Return the [x, y] coordinate for the center point of the cell that contains the specified text.  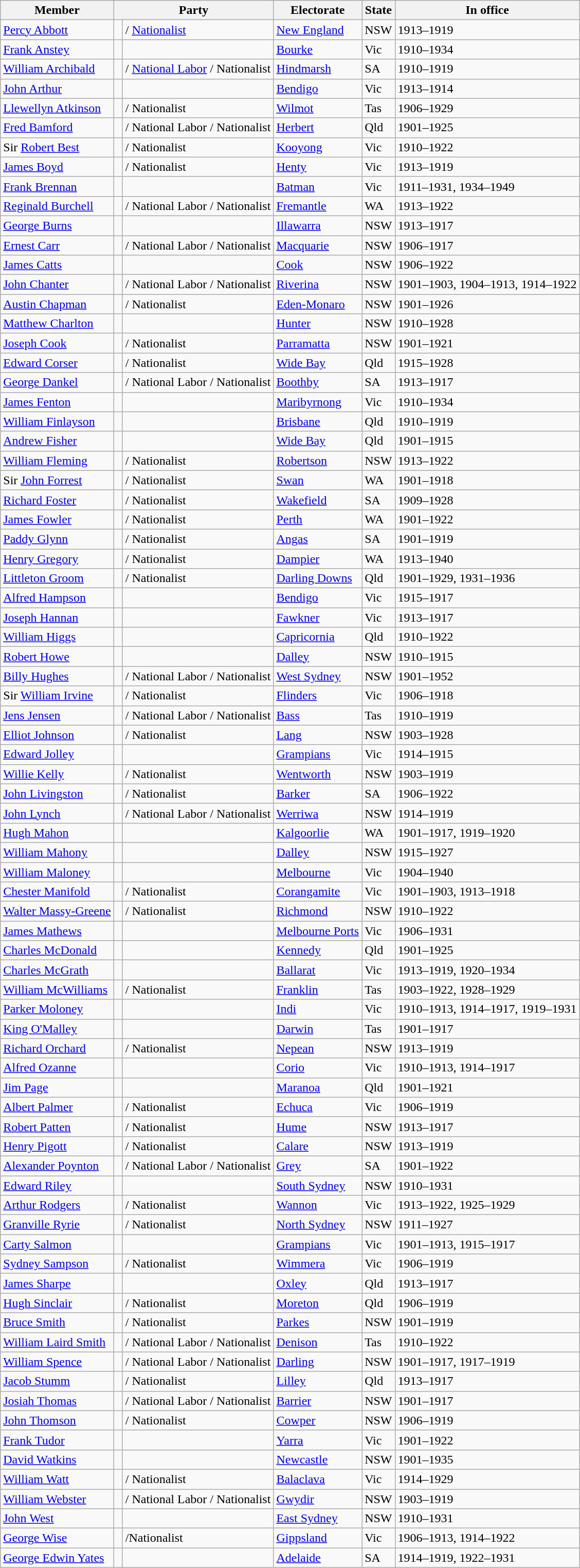
Wimmera [318, 1264]
Frank Anstey [57, 49]
Willie Kelly [57, 774]
Wakefield [318, 500]
Oxley [318, 1283]
Chester Manifold [57, 892]
Barker [318, 794]
Ballarat [318, 970]
Werriwa [318, 813]
Joseph Cook [57, 343]
Moreton [318, 1303]
Kalgoorlie [318, 833]
Granville Ryrie [57, 1225]
Melbourne [318, 872]
Bourke [318, 49]
1901–1918 [487, 480]
John Lynch [57, 813]
Sir William Irvine [57, 696]
1903–1922, 1928–1929 [487, 990]
1910–1915 [487, 657]
Albert Palmer [57, 1107]
1910–1928 [487, 324]
Sir John Forrest [57, 480]
1901–1913, 1915–1917 [487, 1244]
Hunter [318, 324]
Boothby [318, 382]
Cook [318, 265]
William Spence [57, 1362]
Andrew Fisher [57, 441]
Grey [318, 1166]
William Archibald [57, 69]
Josiah Thomas [57, 1401]
/Nationalist [198, 1538]
Riverina [318, 285]
Hume [318, 1126]
John Livingston [57, 794]
Kooyong [318, 147]
John Thomson [57, 1420]
Sir Robert Best [57, 147]
1913–1922, 1925–1929 [487, 1205]
1901–1903, 1904–1913, 1914–1922 [487, 285]
Bass [318, 715]
Alfred Hampson [57, 598]
North Sydney [318, 1225]
Darling [318, 1362]
William McWilliams [57, 990]
1903–1928 [487, 735]
Fawkner [318, 618]
Eden-Monaro [318, 304]
1914–1929 [487, 1479]
Paddy Glynn [57, 539]
George Wise [57, 1538]
James Mathews [57, 931]
Robertson [318, 461]
Maribyrnong [318, 402]
Arthur Rodgers [57, 1205]
Henry Gregory [57, 558]
Macquarie [318, 245]
Robert Patten [57, 1126]
Edward Corser [57, 363]
West Sydney [318, 676]
Ernest Carr [57, 245]
1913–1914 [487, 89]
1901–1917, 1917–1919 [487, 1362]
Wilmot [318, 108]
1906–1917 [487, 245]
Sydney Sampson [57, 1264]
James Boyd [57, 167]
1913–1940 [487, 558]
Nepean [318, 1048]
Wentworth [318, 774]
Billy Hughes [57, 676]
Fremantle [318, 206]
1906–1931 [487, 931]
Brisbane [318, 421]
Wannon [318, 1205]
William Fleming [57, 461]
Alexander Poynton [57, 1166]
Llewellyn Atkinson [57, 108]
John Chanter [57, 285]
Denison [318, 1342]
Henry Pigott [57, 1146]
Corangamite [318, 892]
Richard Foster [57, 500]
1910–1913, 1914–1917 [487, 1068]
1911–1927 [487, 1225]
Richard Orchard [57, 1048]
Parker Moloney [57, 1009]
Hindmarsh [318, 69]
Indi [318, 1009]
1901–1935 [487, 1459]
Adelaide [318, 1558]
1910–1913, 1914–1917, 1919–1931 [487, 1009]
Joseph Hannan [57, 618]
Gippsland [318, 1538]
Henty [318, 167]
1915–1917 [487, 598]
Jens Jensen [57, 715]
1915–1927 [487, 852]
James Catts [57, 265]
Swan [318, 480]
Bruce Smith [57, 1323]
In office [487, 10]
William Maloney [57, 872]
Frank Brennan [57, 186]
1906–1918 [487, 696]
1901–1929, 1931–1936 [487, 578]
Alfred Ozanne [57, 1068]
Robert Howe [57, 657]
James Sharpe [57, 1283]
Newcastle [318, 1459]
William Finlayson [57, 421]
1911–1931, 1934–1949 [487, 186]
William Higgs [57, 637]
Richmond [318, 911]
Darwin [318, 1029]
Kennedy [318, 950]
Cowper [318, 1420]
Edward Riley [57, 1185]
King O'Malley [57, 1029]
Littleton Groom [57, 578]
1914–1919 [487, 813]
Capricornia [318, 637]
Angas [318, 539]
1901–1917, 1919–1920 [487, 833]
Yarra [318, 1440]
Hugh Sinclair [57, 1303]
Franklin [318, 990]
George Dankel [57, 382]
Elliot Johnson [57, 735]
William Laird Smith [57, 1342]
Maranoa [318, 1087]
Perth [318, 519]
Calare [318, 1146]
1909–1928 [487, 500]
Charles McDonald [57, 950]
Party [193, 10]
Carty Salmon [57, 1244]
East Sydney [318, 1519]
Electorate [318, 10]
Echuca [318, 1107]
1906–1929 [487, 108]
South Sydney [318, 1185]
Flinders [318, 696]
David Watkins [57, 1459]
1904–1940 [487, 872]
John Arthur [57, 89]
William Mahony [57, 852]
Corio [318, 1068]
Jim Page [57, 1087]
1901–1915 [487, 441]
John West [57, 1519]
Gwydir [318, 1499]
Charles McGrath [57, 970]
William Webster [57, 1499]
Herbert [318, 128]
Lang [318, 735]
State [378, 10]
George Burns [57, 225]
William Watt [57, 1479]
Illawarra [318, 225]
James Fenton [57, 402]
1914–1915 [487, 754]
Matthew Charlton [57, 324]
Darling Downs [318, 578]
Fred Bamford [57, 128]
Parramatta [318, 343]
Batman [318, 186]
Dampier [318, 558]
1913–1919, 1920–1934 [487, 970]
George Edwin Yates [57, 1558]
Melbourne Ports [318, 931]
1914–1919, 1922–1931 [487, 1558]
Austin Chapman [57, 304]
New England [318, 30]
Walter Massy-Greene [57, 911]
1915–1928 [487, 363]
Jacob Stumm [57, 1381]
Lilley [318, 1381]
1901–1952 [487, 676]
Balaclava [318, 1479]
1901–1903, 1913–1918 [487, 892]
Parkes [318, 1323]
James Fowler [57, 519]
1901–1926 [487, 304]
Reginald Burchell [57, 206]
Frank Tudor [57, 1440]
1906–1913, 1914–1922 [487, 1538]
Member [57, 10]
Edward Jolley [57, 754]
Percy Abbott [57, 30]
Barrier [318, 1401]
Hugh Mahon [57, 833]
